Extract the [X, Y] coordinate from the center of the cell holding the provided text.  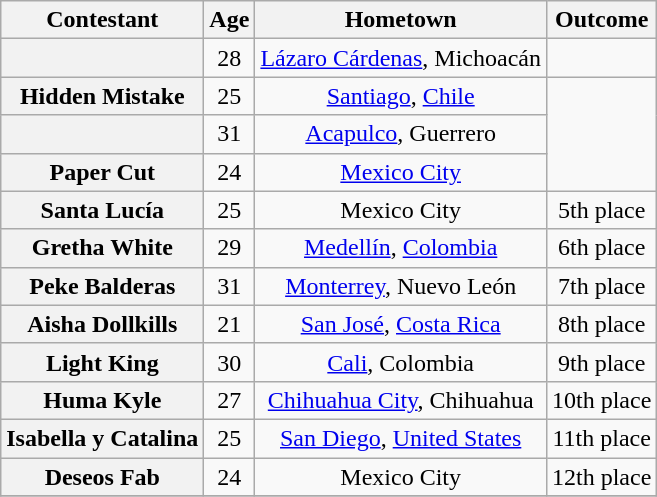
Huma Kyle [102, 400]
Chihuahua City, Chihuahua [401, 400]
Hometown [401, 20]
San Diego, United States [401, 438]
Santiago, Chile [401, 96]
Light King [102, 362]
7th place [601, 286]
Santa Lucía [102, 210]
Lázaro Cárdenas, Michoacán [401, 58]
12th place [601, 477]
Hidden Mistake [102, 96]
30 [230, 362]
Cali, Colombia [401, 362]
8th place [601, 324]
5th place [601, 210]
27 [230, 400]
29 [230, 248]
Acapulco, Guerrero [401, 134]
11th place [601, 438]
Outcome [601, 20]
Contestant [102, 20]
9th place [601, 362]
6th place [601, 248]
10th place [601, 400]
Monterrey, Nuevo León [401, 286]
Paper Cut [102, 172]
San José, Costa Rica [401, 324]
Aisha Dollkills [102, 324]
28 [230, 58]
Medellín, Colombia [401, 248]
Isabella y Catalina [102, 438]
21 [230, 324]
Age [230, 20]
Gretha White [102, 248]
Peke Balderas [102, 286]
Deseos Fab [102, 477]
